For the text-containing cell, return its midpoint in [x, y] coordinate format. 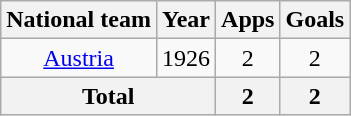
Apps [248, 20]
National team [79, 20]
Total [108, 96]
Year [186, 20]
Goals [315, 20]
Austria [79, 58]
1926 [186, 58]
